Search for the cell housing the specified text and yield its [x, y] center coordinate. 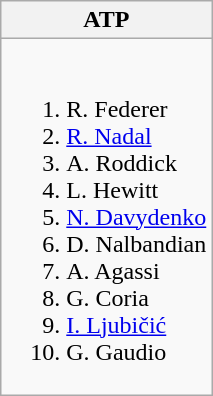
R. Federer R. Nadal A. Roddick L. Hewitt N. Davydenko D. Nalbandian A. Agassi G. Coria I. Ljubičić G. Gaudio [106, 217]
ATP [106, 20]
